Return [X, Y] of the center of cell containing provided text 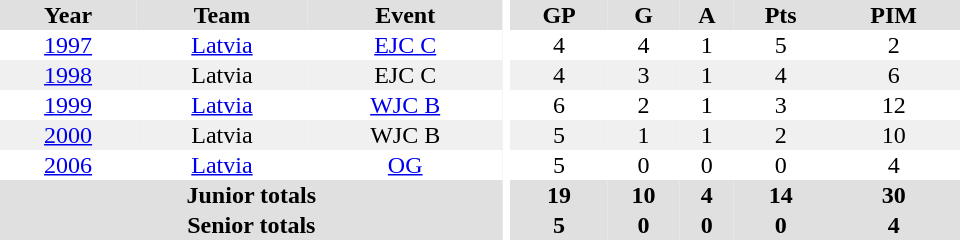
2006 [68, 165]
2000 [68, 135]
Event [406, 15]
12 [894, 105]
1999 [68, 105]
GP [560, 15]
G [644, 15]
1998 [68, 75]
30 [894, 195]
Pts [780, 15]
Senior totals [252, 225]
PIM [894, 15]
19 [560, 195]
A [707, 15]
Year [68, 15]
1997 [68, 45]
OG [406, 165]
14 [780, 195]
Junior totals [252, 195]
Team [222, 15]
